Search for the cell housing the specified text and yield its [x, y] center coordinate. 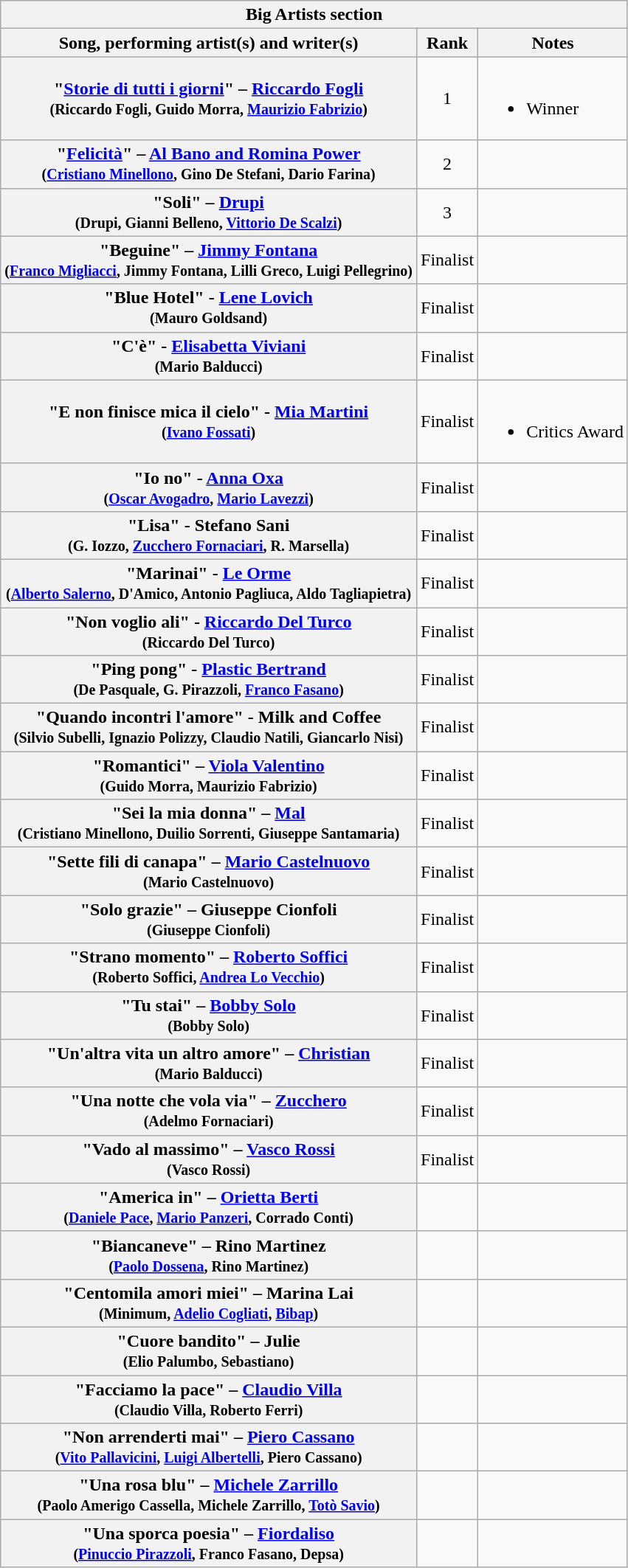
1 [447, 99]
2 [447, 164]
"Non voglio ali" - Riccardo Del Turco (Riccardo Del Turco) [209, 631]
"Un'altra vita un altro amore" – Christian (Mario Balducci) [209, 1064]
"Una rosa blu" – Michele Zarrillo (Paolo Amerigo Cassella, Michele Zarrillo, Totò Savio) [209, 1496]
"Biancaneve" – Rino Martinez (Paolo Dossena, Rino Martinez) [209, 1255]
"Sette fili di canapa" – Mario Castelnuovo (Mario Castelnuovo) [209, 872]
"Blue Hotel" - Lene Lovich (Mauro Goldsand) [209, 308]
"Soli" – Drupi (Drupi, Gianni Belleno, Vittorio De Scalzi) [209, 212]
"Lisa" - Stefano Sani (G. Iozzo, Zucchero Fornaciari, R. Marsella) [209, 535]
Notes [553, 43]
"Marinai" - Le Orme (Alberto Salerno, D'Amico, Antonio Pagliuca, Aldo Tagliapietra) [209, 583]
Critics Award [553, 422]
Song, performing artist(s) and writer(s) [209, 43]
"Una notte che vola via" – Zucchero (Adelmo Fornaciari) [209, 1111]
"Cuore bandito" – Julie (Elio Palumbo, Sebastiano) [209, 1351]
3 [447, 212]
"Io no" - Anna Oxa (Oscar Avogadro, Mario Lavezzi) [209, 487]
"Beguine" – Jimmy Fontana (Franco Migliacci, Jimmy Fontana, Lilli Greco, Luigi Pellegrino) [209, 260]
"Storie di tutti i giorni" – Riccardo Fogli (Riccardo Fogli, Guido Morra, Maurizio Fabrizio) [209, 99]
Big Artists section [314, 15]
"E non finisce mica il cielo" - Mia Martini (Ivano Fossati) [209, 422]
"Quando incontri l'amore" - Milk and Coffee (Silvio Subelli, Ignazio Polizzy, Claudio Natili, Giancarlo Nisi) [209, 727]
Rank [447, 43]
"Sei la mia donna" – Mal (Cristiano Minellono, Duilio Sorrenti, Giuseppe Santamaria) [209, 823]
"Tu stai" – Bobby Solo (Bobby Solo) [209, 1015]
"Solo grazie" – Giuseppe Cionfoli(Giuseppe Cionfoli) [209, 919]
"Romantici" – Viola Valentino (Guido Morra, Maurizio Fabrizio) [209, 776]
"Strano momento" – Roberto Soffici (Roberto Soffici, Andrea Lo Vecchio) [209, 968]
"Ping pong" - Plastic Bertrand (De Pasquale, G. Pirazzoli, Franco Fasano) [209, 680]
"Centomila amori miei" – Marina Lai (Minimum, Adelio Cogliati, Bibap) [209, 1302]
"America in" – Orietta Berti (Daniele Pace, Mario Panzeri, Corrado Conti) [209, 1207]
"Una sporca poesia" – Fiordaliso (Pinuccio Pirazzoli, Franco Fasano, Depsa) [209, 1543]
"Facciamo la pace" – Claudio Villa (Claudio Villa, Roberto Ferri) [209, 1398]
"Felicità" – Al Bano and Romina Power (Cristiano Minellono, Gino De Stefani, Dario Farina) [209, 164]
"Non arrenderti mai" – Piero Cassano (Vito Pallavicini, Luigi Albertelli, Piero Cassano) [209, 1447]
"Vado al massimo" – Vasco Rossi (Vasco Rossi) [209, 1159]
"C'è" - Elisabetta Viviani (Mario Balducci) [209, 355]
Winner [553, 99]
